For the text-containing cell, return its midpoint in [x, y] coordinate format. 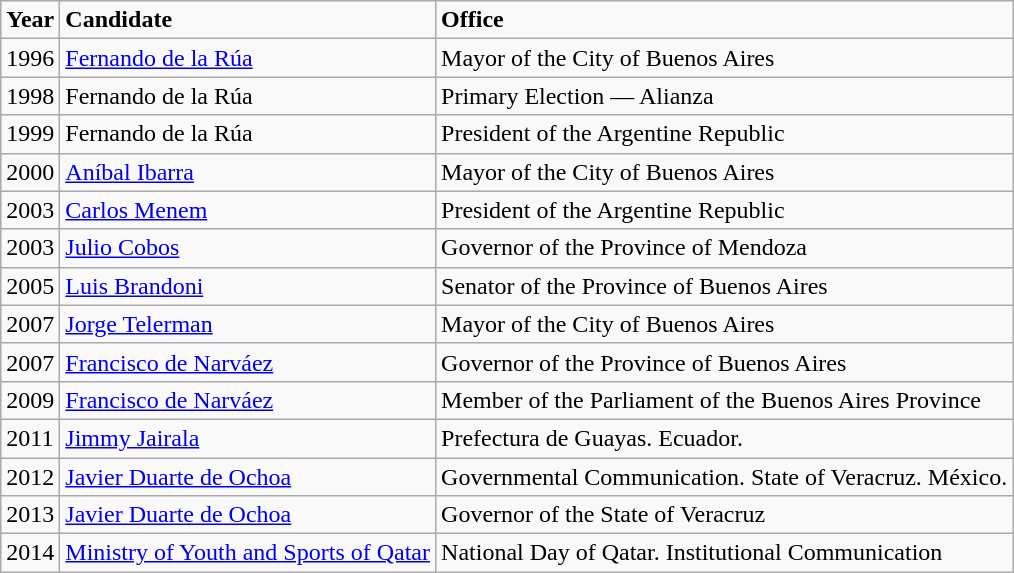
1999 [30, 134]
Senator of the Province of Buenos Aires [724, 286]
Ministry of Youth and Sports of Qatar [248, 553]
Governor of the Province of Mendoza [724, 248]
Julio Cobos [248, 248]
2000 [30, 172]
Carlos Menem [248, 210]
2013 [30, 515]
1998 [30, 96]
2005 [30, 286]
1996 [30, 58]
Governor of the State of Veracruz [724, 515]
Luis Brandoni [248, 286]
Governmental Communication. State of Veracruz. México. [724, 477]
2009 [30, 400]
Primary Election — Alianza [724, 96]
Year [30, 20]
National Day of Qatar. Institutional Communication [724, 553]
Governor of the Province of Buenos Aires [724, 362]
Office [724, 20]
2012 [30, 477]
Jorge Telerman [248, 324]
Aníbal Ibarra [248, 172]
Prefectura de Guayas. Ecuador. [724, 438]
Member of the Parliament of the Buenos Aires Province [724, 400]
2011 [30, 438]
2014 [30, 553]
Candidate [248, 20]
Jimmy Jairala [248, 438]
